Locate the cell with the specified text and output its (x, y) center coordinate. 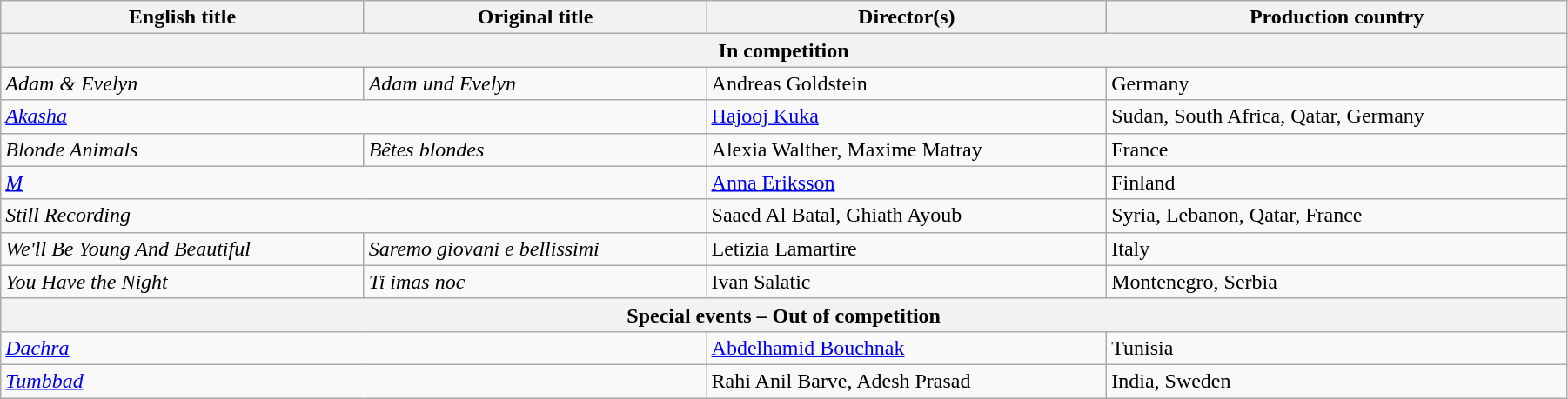
Hajooj Kuka (907, 116)
Saaed Al Batal, Ghiath Ayoub (907, 216)
Tunisia (1337, 348)
Still Recording (353, 216)
English title (183, 17)
Original title (535, 17)
Syria, Lebanon, Qatar, France (1337, 216)
You Have the Night (183, 282)
Andreas Goldstein (907, 83)
Ti imas noc (535, 282)
Alexia Walther, Maxime Matray (907, 150)
Saremo giovani e bellissimi (535, 249)
Letizia Lamartire (907, 249)
M (353, 183)
Sudan, South Africa, Qatar, Germany (1337, 116)
Adam und Evelyn (535, 83)
Anna Eriksson (907, 183)
We'll Be Young And Beautiful (183, 249)
Bêtes blondes (535, 150)
Montenegro, Serbia (1337, 282)
Finland (1337, 183)
Special events – Out of competition (784, 315)
France (1337, 150)
Adam & Evelyn (183, 83)
In competition (784, 50)
Germany (1337, 83)
Akasha (353, 116)
Italy (1337, 249)
India, Sweden (1337, 381)
Production country (1337, 17)
Tumbbad (353, 381)
Ivan Salatic (907, 282)
Rahi Anil Barve, Adesh Prasad (907, 381)
Abdelhamid Bouchnak (907, 348)
Dachra (353, 348)
Director(s) (907, 17)
Blonde Animals (183, 150)
